Locate the cell with the specified text and output its [X, Y] center coordinate. 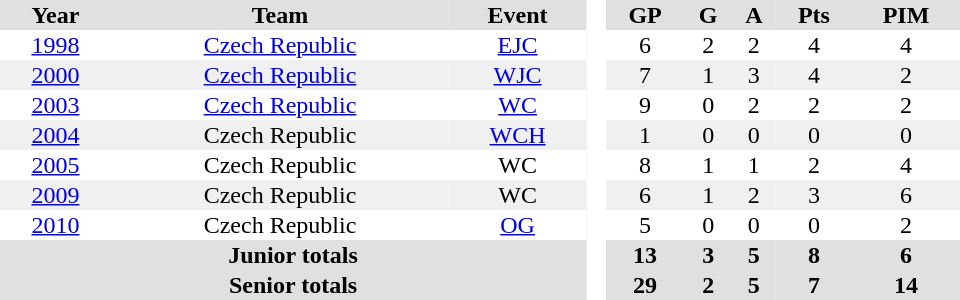
13 [646, 255]
29 [646, 285]
2009 [56, 195]
WCH [518, 135]
Pts [814, 15]
2004 [56, 135]
1998 [56, 45]
Event [518, 15]
14 [906, 285]
GP [646, 15]
Year [56, 15]
EJC [518, 45]
2010 [56, 225]
WJC [518, 75]
2005 [56, 165]
G [708, 15]
OG [518, 225]
Senior totals [293, 285]
PIM [906, 15]
9 [646, 105]
2000 [56, 75]
2003 [56, 105]
Team [280, 15]
Junior totals [293, 255]
A [754, 15]
